Return the [x, y] coordinate for the center point of the cell that contains the specified text.  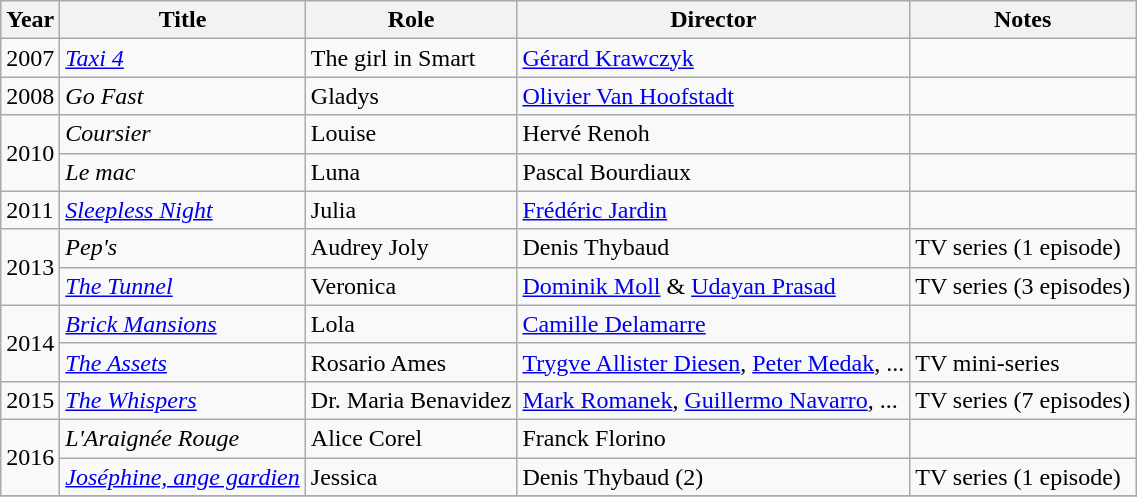
Jessica [411, 477]
Lola [411, 324]
Trygve Allister Diesen, Peter Medak, ... [714, 362]
The Whispers [182, 400]
Denis Thybaud [714, 248]
L'Araignée Rouge [182, 438]
Notes [1023, 20]
Olivier Van Hoofstadt [714, 96]
2014 [30, 343]
Camille Delamarre [714, 324]
2015 [30, 400]
TV mini-series [1023, 362]
TV series (7 episodes) [1023, 400]
2007 [30, 58]
Go Fast [182, 96]
Louise [411, 134]
Dominik Moll & Udayan Prasad [714, 286]
Luna [411, 172]
TV series (3 episodes) [1023, 286]
2008 [30, 96]
Year [30, 20]
Denis Thybaud (2) [714, 477]
2011 [30, 210]
Alice Corel [411, 438]
Coursier [182, 134]
Title [182, 20]
Brick Mansions [182, 324]
Pep's [182, 248]
Le mac [182, 172]
Gérard Krawczyk [714, 58]
Rosario Ames [411, 362]
The girl in Smart [411, 58]
Gladys [411, 96]
Frédéric Jardin [714, 210]
Audrey Joly [411, 248]
Veronica [411, 286]
Role [411, 20]
2010 [30, 153]
Julia [411, 210]
2013 [30, 267]
The Assets [182, 362]
Pascal Bourdiaux [714, 172]
Franck Florino [714, 438]
Mark Romanek, Guillermo Navarro, ... [714, 400]
Director [714, 20]
The Tunnel [182, 286]
Hervé Renoh [714, 134]
Joséphine, ange gardien [182, 477]
Taxi 4 [182, 58]
2016 [30, 457]
Sleepless Night [182, 210]
Dr. Maria Benavidez [411, 400]
